For the text-containing cell, return its midpoint in [x, y] coordinate format. 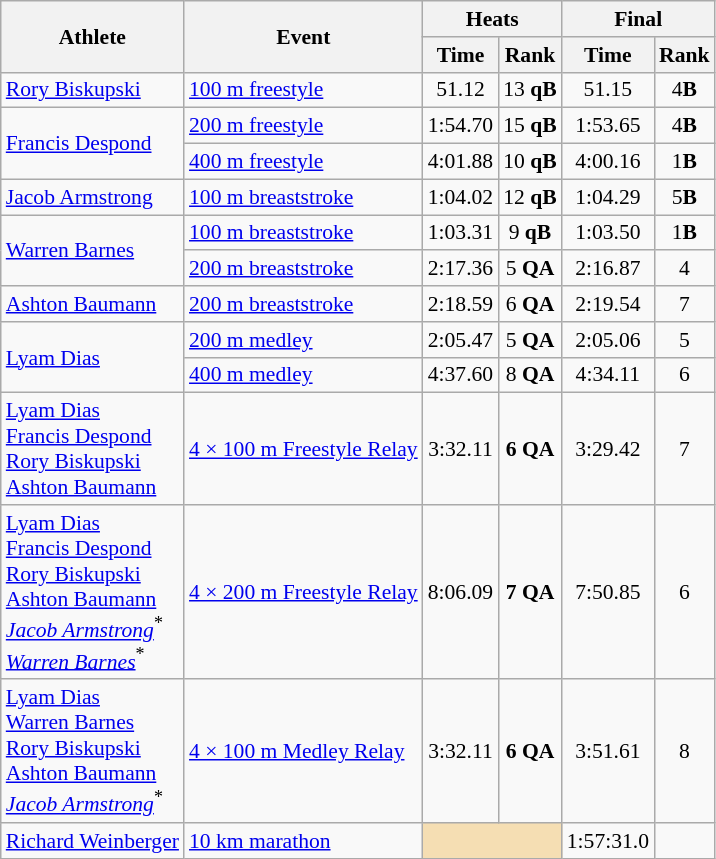
12 qB [530, 197]
Jacob Armstrong [92, 197]
200 m medley [304, 340]
10 km marathon [304, 841]
Lyam DiasFrancis DespondRory BiskupskiAshton BaumannJacob Armstrong*Warren Barnes* [92, 592]
Final [638, 19]
8:06.09 [460, 592]
2:19.54 [608, 304]
1:04.29 [608, 197]
400 m medley [304, 375]
3:29.42 [608, 449]
1:57:31.0 [608, 841]
7 QA [530, 592]
1:54.70 [460, 126]
10 qB [530, 162]
1:53.65 [608, 126]
Richard Weinberger [92, 841]
1:04.02 [460, 197]
51.15 [608, 90]
4 × 100 m Freestyle Relay [304, 449]
4:37.60 [460, 375]
1:03.31 [460, 233]
8 QA [530, 375]
Lyam Dias [92, 358]
Warren Barnes [92, 250]
Athlete [92, 36]
4:34.11 [608, 375]
5B [684, 197]
Lyam DiasFrancis DespondRory BiskupskiAshton Baumann [92, 449]
Event [304, 36]
3:51.61 [608, 752]
200 m freestyle [304, 126]
13 qB [530, 90]
5 [684, 340]
2:16.87 [608, 269]
2:05.06 [608, 340]
9 qB [530, 233]
Rory Biskupski [92, 90]
Francis Despond [92, 144]
2:17.36 [460, 269]
4 × 100 m Medley Relay [304, 752]
Ashton Baumann [92, 304]
15 qB [530, 126]
4:00.16 [608, 162]
Heats [492, 19]
400 m freestyle [304, 162]
4:01.88 [460, 162]
7:50.85 [608, 592]
Lyam DiasWarren BarnesRory BiskupskiAshton BaumannJacob Armstrong* [92, 752]
51.12 [460, 90]
1:03.50 [608, 233]
100 m freestyle [304, 90]
2:18.59 [460, 304]
4 [684, 269]
8 [684, 752]
4 × 200 m Freestyle Relay [304, 592]
2:05.47 [460, 340]
